Extract the (X, Y) coordinate from the center of the cell holding the provided text.  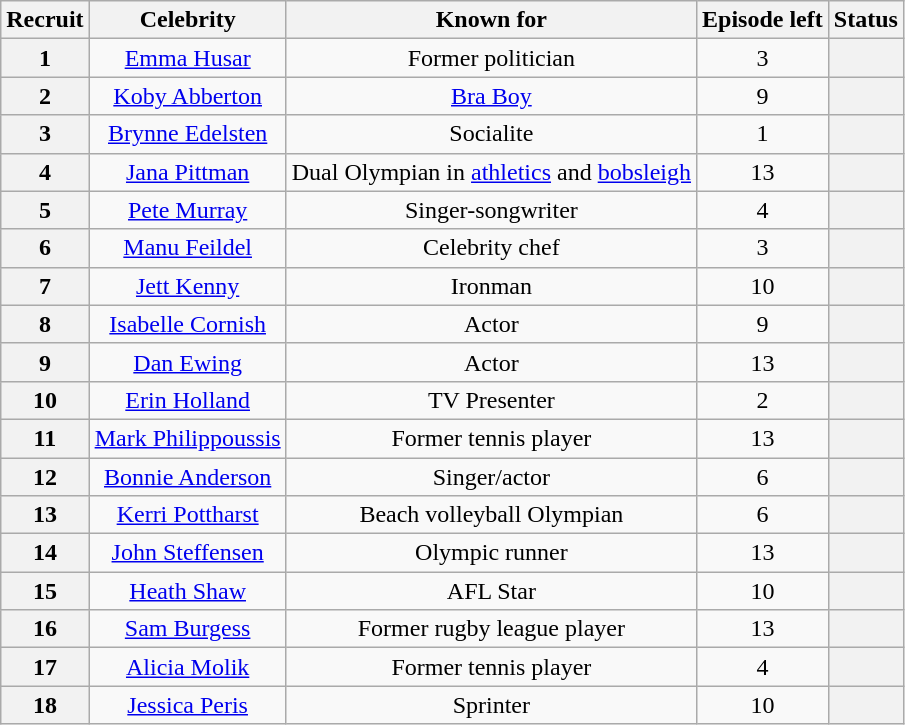
Socialite (491, 134)
Koby Abberton (188, 96)
Celebrity chef (491, 248)
7 (45, 286)
Dan Ewing (188, 362)
Recruit (45, 20)
Jett Kenny (188, 286)
AFL Star (491, 591)
Mark Philippoussis (188, 438)
Bra Boy (491, 96)
11 (45, 438)
Pete Murray (188, 210)
8 (45, 324)
Brynne Edelsten (188, 134)
Singer/actor (491, 477)
Jana Pittman (188, 172)
Erin Holland (188, 400)
17 (45, 667)
5 (45, 210)
Known for (491, 20)
Alicia Molik (188, 667)
Heath Shaw (188, 591)
18 (45, 705)
Former rugby league player (491, 629)
Ironman (491, 286)
Dual Olympian in athletics and bobsleigh (491, 172)
Isabelle Cornish (188, 324)
Sprinter (491, 705)
Olympic runner (491, 553)
TV Presenter (491, 400)
John Steffensen (188, 553)
Emma Husar (188, 58)
Manu Feildel (188, 248)
16 (45, 629)
Singer-songwriter (491, 210)
Kerri Pottharst (188, 515)
Celebrity (188, 20)
Jessica Peris (188, 705)
14 (45, 553)
15 (45, 591)
Sam Burgess (188, 629)
Former politician (491, 58)
Status (866, 20)
Bonnie Anderson (188, 477)
12 (45, 477)
Beach volleyball Olympian (491, 515)
Episode left (763, 20)
